Scan for the cell matching the given text and deliver its [x, y] coordinate at center. 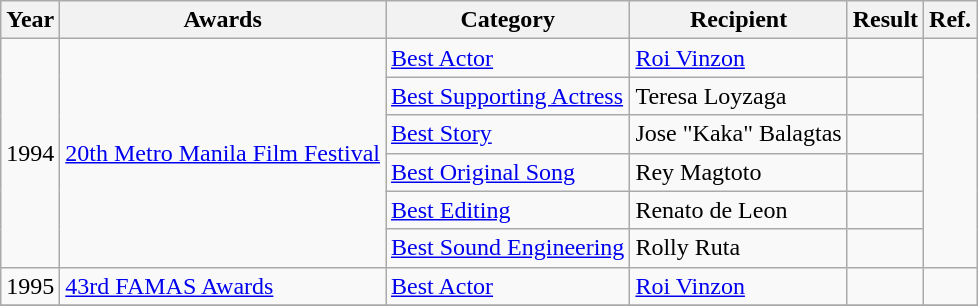
43rd FAMAS Awards [223, 286]
Teresa Loyzaga [738, 96]
Renato de Leon [738, 210]
Ref. [950, 20]
Awards [223, 20]
Best Editing [508, 210]
1994 [30, 153]
1995 [30, 286]
Recipient [738, 20]
Best Original Song [508, 172]
Best Story [508, 134]
Rolly Ruta [738, 248]
Rey Magtoto [738, 172]
Best Sound Engineering [508, 248]
20th Metro Manila Film Festival [223, 153]
Best Supporting Actress [508, 96]
Year [30, 20]
Result [885, 20]
Category [508, 20]
Jose "Kaka" Balagtas [738, 134]
